Return the (x, y) coordinate for the center point of the cell that contains the specified text.  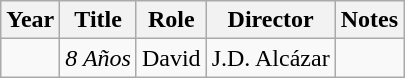
Notes (369, 20)
J.D. Alcázar (270, 58)
Title (98, 20)
Year (30, 20)
David (171, 58)
Director (270, 20)
8 Años (98, 58)
Role (171, 20)
